Scan for the cell matching the given text and deliver its (x, y) coordinate at center. 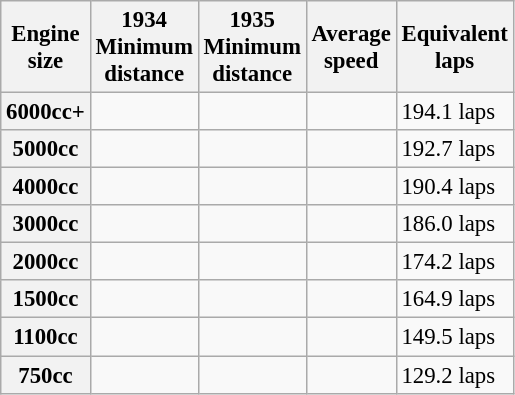
186.0 laps (454, 224)
129.2 laps (454, 375)
1934Minimum distance (144, 47)
3000cc (46, 224)
1935Minimum distance (252, 47)
4000cc (46, 187)
5000cc (46, 149)
174.2 laps (454, 262)
Equivalent laps (454, 47)
149.5 laps (454, 337)
Engine size (46, 47)
750cc (46, 375)
164.9 laps (454, 299)
Average speed (351, 47)
6000cc+ (46, 112)
1100cc (46, 337)
1500cc (46, 299)
2000cc (46, 262)
194.1 laps (454, 112)
190.4 laps (454, 187)
192.7 laps (454, 149)
